Extract the [X, Y] coordinate from the center of the cell holding the provided text.  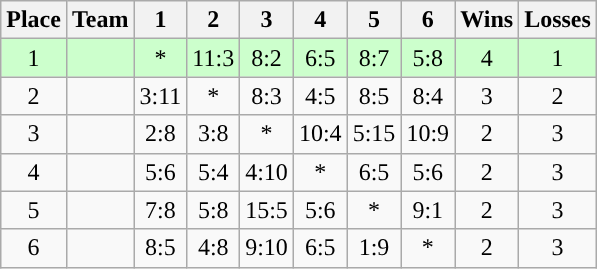
3:8 [214, 134]
Wins [487, 20]
Team [100, 20]
4:5 [320, 96]
3:11 [160, 96]
8:7 [374, 58]
8:3 [267, 96]
5:15 [374, 134]
Place [34, 20]
4:8 [214, 248]
8:4 [428, 96]
11:3 [214, 58]
10:4 [320, 134]
9:1 [428, 210]
10:9 [428, 134]
Losses [558, 20]
1:9 [374, 248]
7:8 [160, 210]
9:10 [267, 248]
2:8 [160, 134]
5:4 [214, 172]
4:10 [267, 172]
15:5 [267, 210]
8:2 [267, 58]
